Capture the cell that displays the provided text and extract its (x, y) central coordinate. 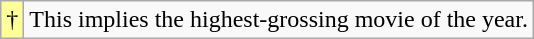
† (12, 20)
This implies the highest-grossing movie of the year. (279, 20)
